Detect which cell encompasses the target text, then output its [X, Y] center coordinate. 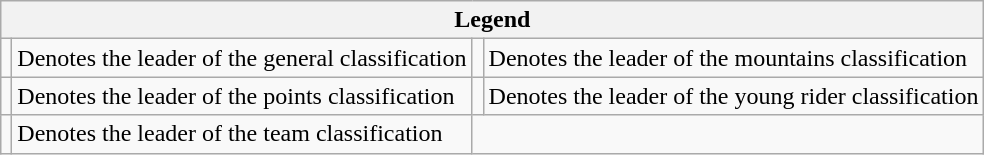
Denotes the leader of the points classification [242, 96]
Legend [492, 20]
Denotes the leader of the general classification [242, 58]
Denotes the leader of the young rider classification [734, 96]
Denotes the leader of the team classification [242, 134]
Denotes the leader of the mountains classification [734, 58]
